Detect which cell encompasses the target text, then output its (x, y) center coordinate. 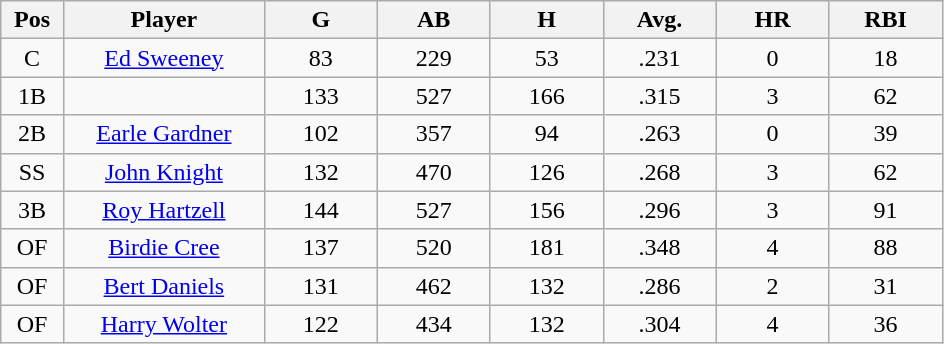
36 (886, 324)
.348 (660, 248)
166 (546, 96)
AB (434, 20)
131 (320, 286)
.268 (660, 172)
91 (886, 210)
Ed Sweeney (164, 58)
HR (772, 20)
Harry Wolter (164, 324)
Birdie Cree (164, 248)
137 (320, 248)
434 (434, 324)
2B (32, 134)
102 (320, 134)
RBI (886, 20)
Bert Daniels (164, 286)
462 (434, 286)
Pos (32, 20)
156 (546, 210)
39 (886, 134)
Earle Gardner (164, 134)
144 (320, 210)
520 (434, 248)
229 (434, 58)
C (32, 58)
126 (546, 172)
83 (320, 58)
.296 (660, 210)
94 (546, 134)
John Knight (164, 172)
18 (886, 58)
Player (164, 20)
88 (886, 248)
.231 (660, 58)
2 (772, 286)
.286 (660, 286)
.304 (660, 324)
Roy Hartzell (164, 210)
31 (886, 286)
1B (32, 96)
181 (546, 248)
.315 (660, 96)
3B (32, 210)
SS (32, 172)
Avg. (660, 20)
122 (320, 324)
357 (434, 134)
H (546, 20)
G (320, 20)
470 (434, 172)
.263 (660, 134)
53 (546, 58)
133 (320, 96)
